Output the (X, Y) coordinate of the center of the cell containing the given text.  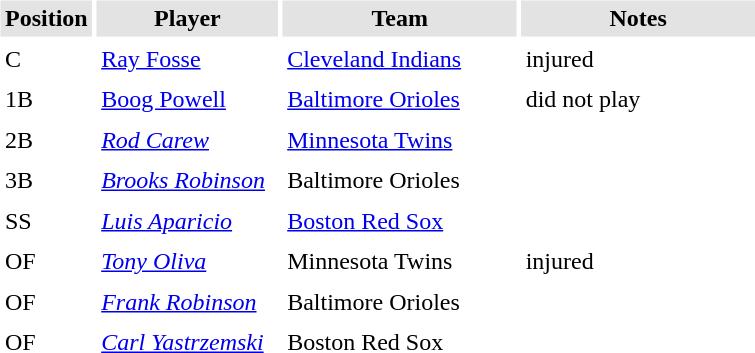
Boog Powell (188, 100)
Tony Oliva (188, 262)
Position (46, 18)
Brooks Robinson (188, 180)
Boston Red Sox (400, 221)
Notes (638, 18)
Player (188, 18)
Luis Aparicio (188, 221)
1B (46, 100)
Rod Carew (188, 140)
3B (46, 180)
did not play (638, 100)
Team (400, 18)
Frank Robinson (188, 302)
Ray Fosse (188, 59)
C (46, 59)
2B (46, 140)
Cleveland Indians (400, 59)
SS (46, 221)
